Detect which cell encompasses the target text, then output its (x, y) center coordinate. 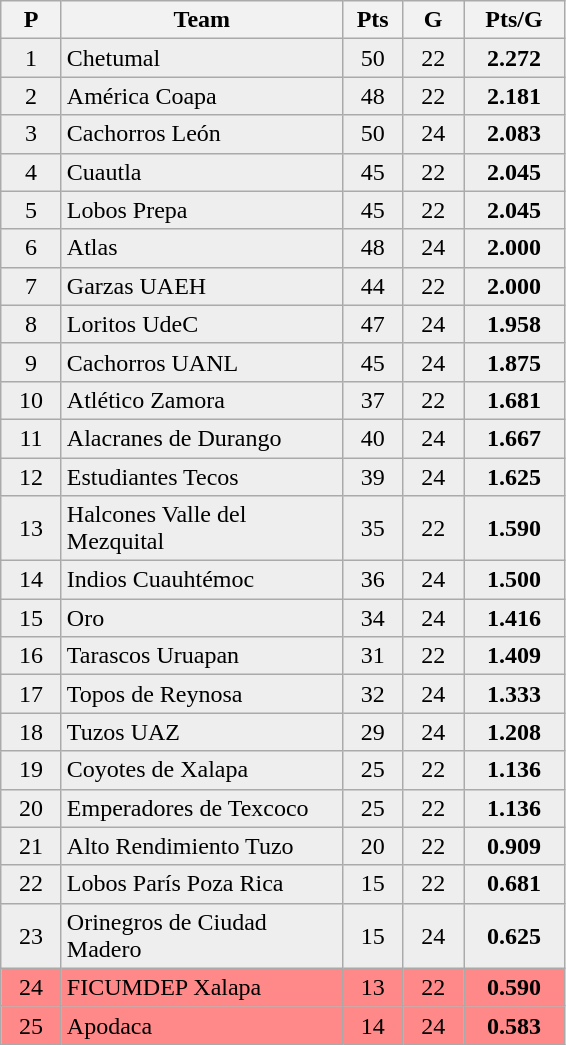
0.909 (514, 846)
5 (32, 210)
23 (32, 936)
4 (32, 172)
Atlético Zamora (202, 400)
Orinegros de Ciudad Madero (202, 936)
16 (32, 656)
Pts/G (514, 20)
1.333 (514, 694)
P (32, 20)
9 (32, 362)
12 (32, 477)
2.272 (514, 58)
Apodaca (202, 1025)
Chetumal (202, 58)
Tarascos Uruapan (202, 656)
1.409 (514, 656)
32 (372, 694)
47 (372, 324)
1.500 (514, 580)
2.181 (514, 96)
Tuzos UAZ (202, 732)
Cachorros León (202, 134)
Atlas (202, 248)
Pts (372, 20)
34 (372, 618)
19 (32, 770)
Emperadores de Texcoco (202, 808)
1.681 (514, 400)
21 (32, 846)
Estudiantes Tecos (202, 477)
36 (372, 580)
Topos de Reynosa (202, 694)
1 (32, 58)
Indios Cuauhtémoc (202, 580)
1.590 (514, 528)
Halcones Valle del Mezquital (202, 528)
8 (32, 324)
17 (32, 694)
Cachorros UANL (202, 362)
29 (372, 732)
1.625 (514, 477)
Lobos París Poza Rica (202, 884)
35 (372, 528)
31 (372, 656)
0.583 (514, 1025)
37 (372, 400)
Cuautla (202, 172)
Oro (202, 618)
1.416 (514, 618)
Coyotes de Xalapa (202, 770)
7 (32, 286)
Loritos UdeC (202, 324)
3 (32, 134)
1.875 (514, 362)
2 (32, 96)
Garzas UAEH (202, 286)
Team (202, 20)
10 (32, 400)
América Coapa (202, 96)
40 (372, 438)
Lobos Prepa (202, 210)
39 (372, 477)
6 (32, 248)
1.208 (514, 732)
0.681 (514, 884)
G (434, 20)
0.625 (514, 936)
18 (32, 732)
FICUMDEP Xalapa (202, 987)
Alacranes de Durango (202, 438)
0.590 (514, 987)
44 (372, 286)
11 (32, 438)
1.667 (514, 438)
2.083 (514, 134)
1.958 (514, 324)
Alto Rendimiento Tuzo (202, 846)
